Scan for the cell matching the given text and deliver its [x, y] coordinate at center. 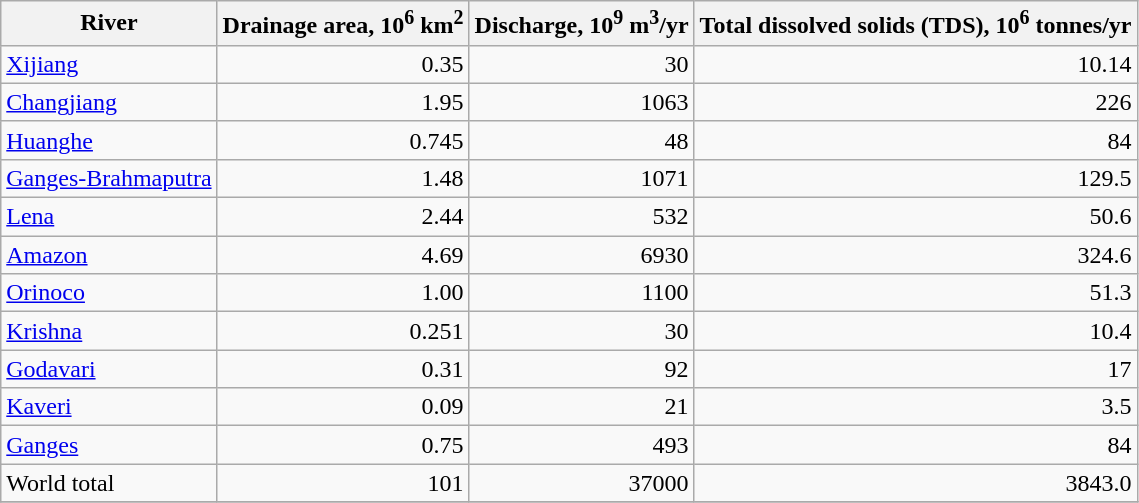
50.6 [916, 217]
River [109, 24]
2.44 [343, 217]
Lena [109, 217]
3.5 [916, 407]
Krishna [109, 331]
17 [916, 369]
92 [582, 369]
World total [109, 483]
1.48 [343, 178]
1063 [582, 102]
6930 [582, 255]
0.75 [343, 445]
532 [582, 217]
493 [582, 445]
0.745 [343, 140]
Xijiang [109, 64]
21 [582, 407]
0.31 [343, 369]
Godavari [109, 369]
48 [582, 140]
51.3 [916, 293]
Orinoco [109, 293]
1071 [582, 178]
Changjiang [109, 102]
226 [916, 102]
Amazon [109, 255]
0.35 [343, 64]
10.14 [916, 64]
0.251 [343, 331]
Total dissolved solids (TDS), 106 tonnes/yr [916, 24]
1100 [582, 293]
324.6 [916, 255]
Discharge, 109 m3/yr [582, 24]
Huanghe [109, 140]
4.69 [343, 255]
0.09 [343, 407]
1.95 [343, 102]
129.5 [916, 178]
37000 [582, 483]
Ganges-Brahmaputra [109, 178]
Ganges [109, 445]
3843.0 [916, 483]
Kaveri [109, 407]
101 [343, 483]
1.00 [343, 293]
Drainage area, 106 km2 [343, 24]
10.4 [916, 331]
